Output the [X, Y] coordinate of the center of the cell containing the given text.  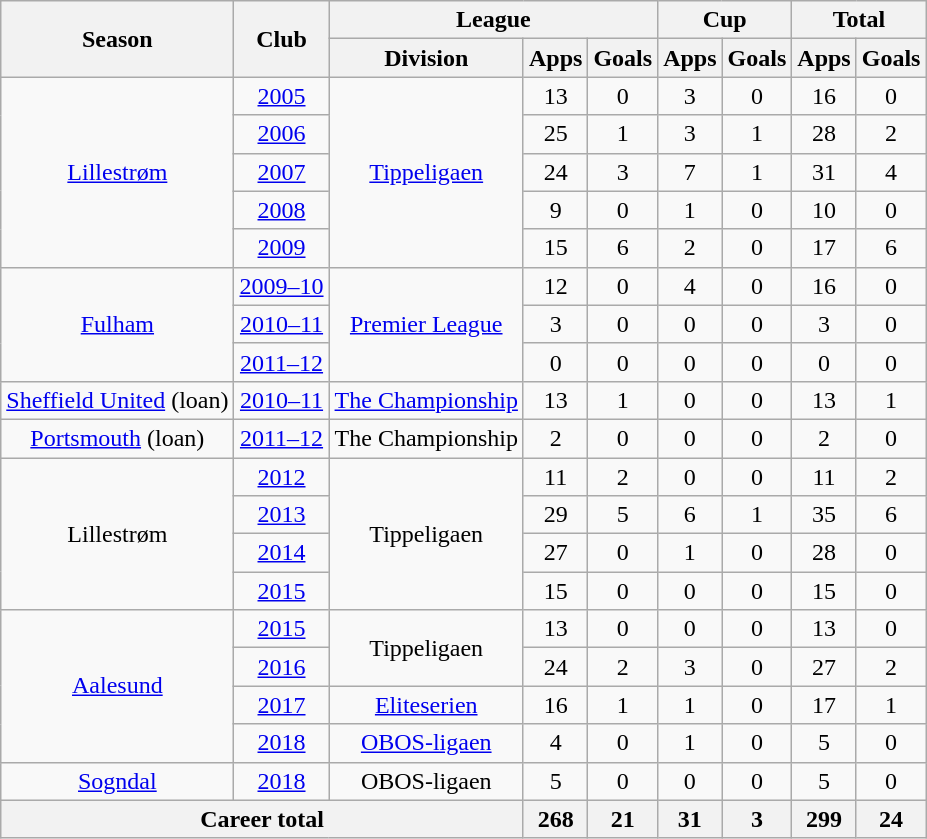
Division [426, 58]
29 [555, 515]
Premier League [426, 324]
2006 [282, 134]
2012 [282, 477]
2016 [282, 667]
12 [555, 286]
League [494, 20]
299 [824, 819]
2013 [282, 515]
2017 [282, 705]
7 [690, 172]
Total [859, 20]
268 [555, 819]
Club [282, 39]
35 [824, 515]
2008 [282, 210]
Sogndal [118, 781]
2005 [282, 96]
Cup [725, 20]
Sheffield United (loan) [118, 400]
2014 [282, 553]
Fulham [118, 324]
Eliteserien [426, 705]
9 [555, 210]
21 [623, 819]
Season [118, 39]
2009–10 [282, 286]
25 [555, 134]
2009 [282, 248]
2007 [282, 172]
Aalesund [118, 686]
10 [824, 210]
Career total [262, 819]
Portsmouth (loan) [118, 438]
